Return the [X, Y] coordinate for the center point of the cell that contains the specified text.  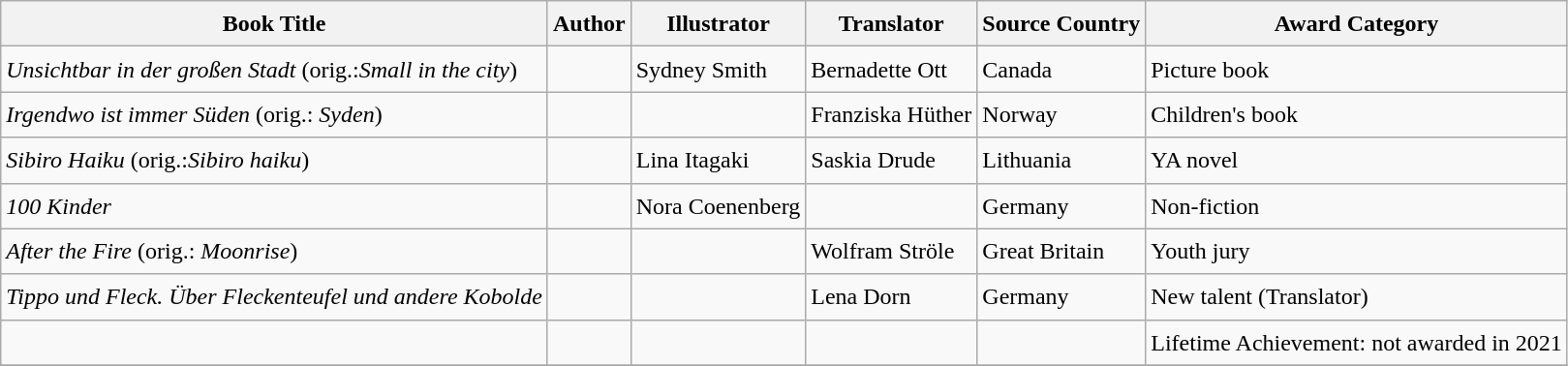
100 Kinder [275, 205]
Children's book [1357, 114]
Award Category [1357, 23]
Lithuania [1061, 161]
Source Country [1061, 23]
Author [589, 23]
Tippo und Fleck. Über Fleckenteufel und andere Kobolde [275, 296]
Picture book [1357, 70]
Franziska Hüther [891, 114]
Lifetime Achievement: not awarded in 2021 [1357, 343]
Irgendwo ist immer Süden (orig.: Syden) [275, 114]
Translator [891, 23]
Saskia Drude [891, 161]
Sydney Smith [719, 70]
Bernadette Ott [891, 70]
New talent (Translator) [1357, 296]
Sibiro Haiku (orig.:Sibiro haiku) [275, 161]
YA novel [1357, 161]
After the Fire (orig.: Moonrise) [275, 252]
Non-fiction [1357, 205]
Great Britain [1061, 252]
Nora Coenenberg [719, 205]
Norway [1061, 114]
Canada [1061, 70]
Wolfram Ströle [891, 252]
Youth jury [1357, 252]
Illustrator [719, 23]
Unsichtbar in der großen Stadt (orig.:Small in the city) [275, 70]
Lina Itagaki [719, 161]
Book Title [275, 23]
Lena Dorn [891, 296]
